Detect which cell encompasses the target text, then output its (x, y) center coordinate. 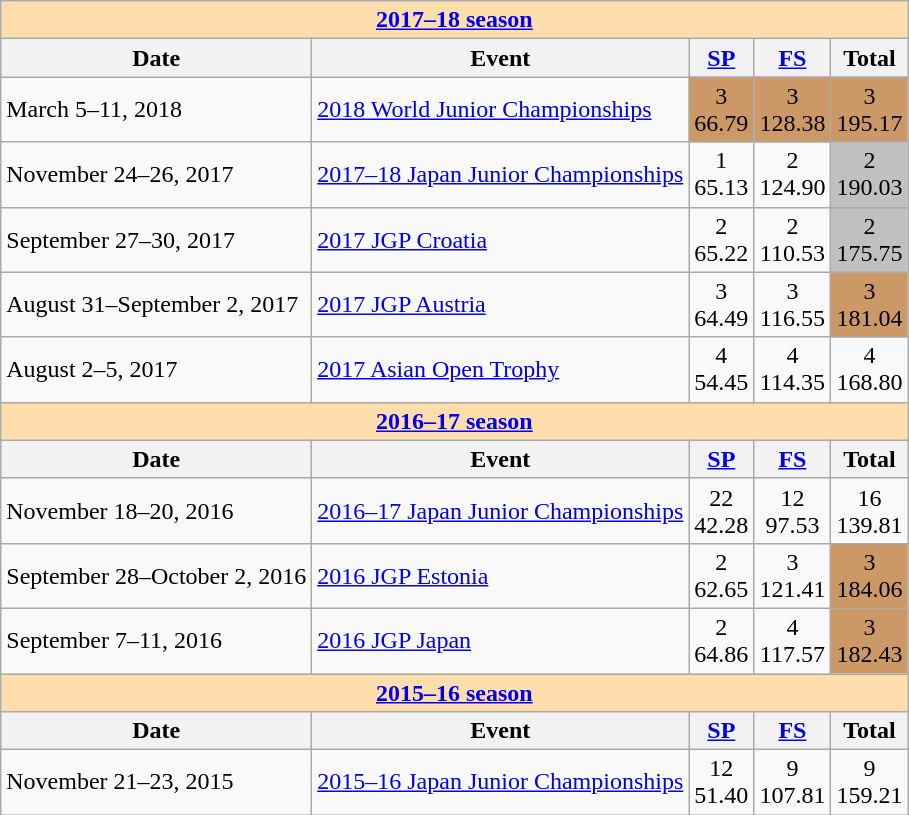
3 66.79 (722, 110)
3 64.49 (722, 304)
3 116.55 (792, 304)
2 110.53 (792, 240)
2 124.90 (792, 174)
4 54.45 (722, 370)
2 64.86 (722, 640)
2 190.03 (870, 174)
9 107.81 (792, 782)
1 65.13 (722, 174)
2 62.65 (722, 576)
September 7–11, 2016 (156, 640)
12 97.53 (792, 510)
November 18–20, 2016 (156, 510)
3 181.04 (870, 304)
9 159.21 (870, 782)
3 121.41 (792, 576)
2016–17 season (454, 421)
2015–16 Japan Junior Championships (500, 782)
2 65.22 (722, 240)
March 5–11, 2018 (156, 110)
November 24–26, 2017 (156, 174)
September 28–October 2, 2016 (156, 576)
2017 JGP Austria (500, 304)
22 42.28 (722, 510)
2015–16 season (454, 693)
4 114.35 (792, 370)
2016 JGP Japan (500, 640)
3 182.43 (870, 640)
2016 JGP Estonia (500, 576)
August 2–5, 2017 (156, 370)
November 21–23, 2015 (156, 782)
4 117.57 (792, 640)
2 175.75 (870, 240)
3 184.06 (870, 576)
12 51.40 (722, 782)
3 128.38 (792, 110)
4 168.80 (870, 370)
2017–18 season (454, 20)
2016–17 Japan Junior Championships (500, 510)
3 195.17 (870, 110)
August 31–September 2, 2017 (156, 304)
2017 Asian Open Trophy (500, 370)
2018 World Junior Championships (500, 110)
2017 JGP Croatia (500, 240)
16 139.81 (870, 510)
2017–18 Japan Junior Championships (500, 174)
September 27–30, 2017 (156, 240)
